Extract the (x, y) coordinate from the center of the cell holding the provided text.  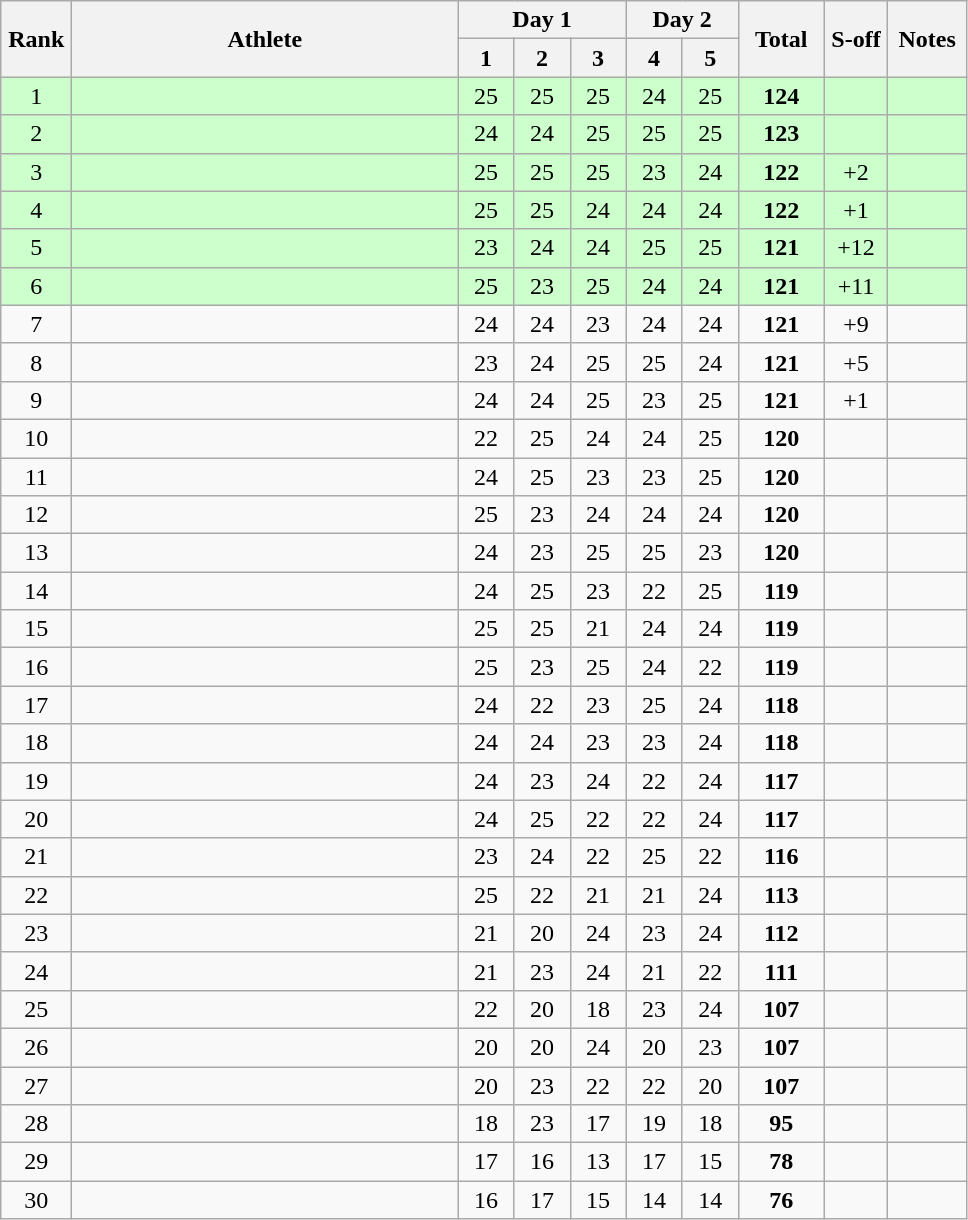
124 (781, 96)
30 (36, 1200)
113 (781, 895)
9 (36, 400)
+9 (856, 324)
12 (36, 515)
6 (36, 286)
111 (781, 971)
76 (781, 1200)
27 (36, 1085)
Total (781, 39)
8 (36, 362)
123 (781, 134)
Day 1 (542, 20)
Day 2 (682, 20)
Athlete (265, 39)
+12 (856, 248)
78 (781, 1162)
Rank (36, 39)
+11 (856, 286)
29 (36, 1162)
112 (781, 933)
10 (36, 438)
95 (781, 1124)
+2 (856, 172)
Notes (928, 39)
26 (36, 1047)
11 (36, 477)
S-off (856, 39)
116 (781, 857)
7 (36, 324)
28 (36, 1124)
+5 (856, 362)
